Return the [x, y] coordinate for the center point of the cell that contains the specified text.  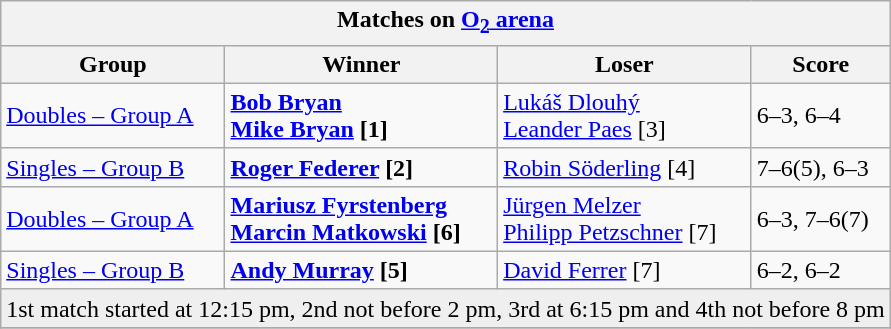
6–3, 7–6(7) [820, 218]
Winner [362, 64]
6–2, 6–2 [820, 270]
Jürgen Melzer Philipp Petzschner [7] [625, 218]
1st match started at 12:15 pm, 2nd not before 2 pm, 3rd at 6:15 pm and 4th not before 8 pm [446, 308]
Mariusz Fyrstenberg Marcin Matkowski [6] [362, 218]
Andy Murray [5] [362, 270]
Matches on O2 arena [446, 23]
Group [113, 64]
7–6(5), 6–3 [820, 167]
6–3, 6–4 [820, 116]
Lukáš Dlouhý Leander Paes [3] [625, 116]
David Ferrer [7] [625, 270]
Robin Söderling [4] [625, 167]
Score [820, 64]
Loser [625, 64]
Bob Bryan Mike Bryan [1] [362, 116]
Roger Federer [2] [362, 167]
